Return the (X, Y) coordinate for the center point of the cell that contains the specified text.  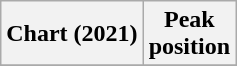
Peakposition (189, 34)
Chart (2021) (72, 34)
